Scan for the cell matching the given text and deliver its [X, Y] coordinate at center. 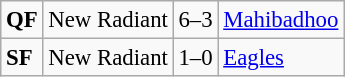
1–0 [196, 58]
Mahibadhoo [281, 20]
6–3 [196, 20]
Eagles [281, 58]
QF [22, 20]
SF [22, 58]
